Determine the [x, y] coordinate at the center of the cell enclosing the given text.  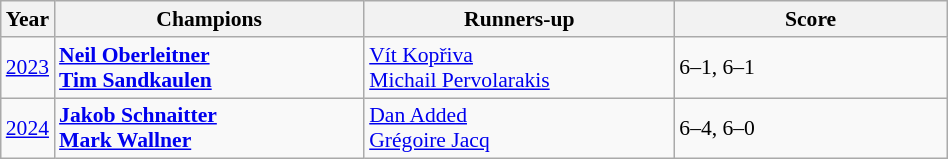
6–1, 6–1 [810, 68]
Year [28, 19]
2023 [28, 68]
Runners-up [519, 19]
6–4, 6–0 [810, 128]
Champions [209, 19]
2024 [28, 128]
Jakob Schnaitter Mark Wallner [209, 128]
Dan Added Grégoire Jacq [519, 128]
Vít Kopřiva Michail Pervolarakis [519, 68]
Score [810, 19]
Neil Oberleitner Tim Sandkaulen [209, 68]
